For the text-containing cell, return its midpoint in (X, Y) coordinate format. 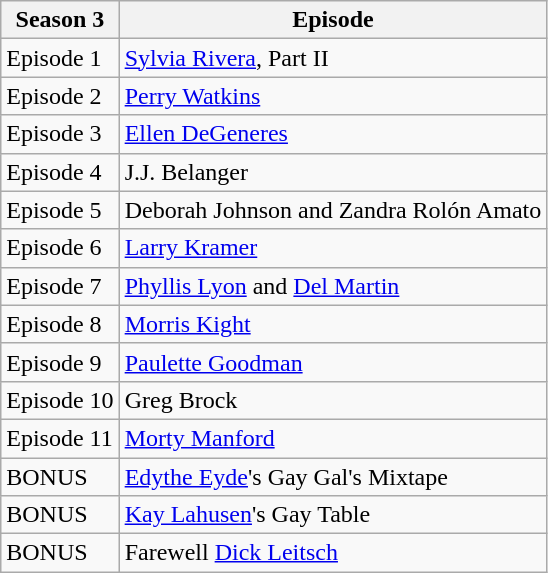
Season 3 (60, 20)
Episode (333, 20)
Phyllis Lyon and Del Martin (333, 286)
Greg Brock (333, 400)
Episode 5 (60, 210)
Deborah Johnson and Zandra Rolón Amato (333, 210)
Sylvia Rivera, Part II (333, 58)
Paulette Goodman (333, 362)
Edythe Eyde's Gay Gal's Mixtape (333, 477)
Episode 4 (60, 172)
Morty Manford (333, 438)
Episode 10 (60, 400)
Episode 2 (60, 96)
Episode 7 (60, 286)
Kay Lahusen's Gay Table (333, 515)
Episode 11 (60, 438)
Perry Watkins (333, 96)
Ellen DeGeneres (333, 134)
Episode 6 (60, 248)
J.J. Belanger (333, 172)
Morris Kight (333, 324)
Episode 3 (60, 134)
Episode 8 (60, 324)
Farewell Dick Leitsch (333, 553)
Episode 9 (60, 362)
Larry Kramer (333, 248)
Episode 1 (60, 58)
